Return the [x, y] coordinate for the center point of the cell that contains the specified text.  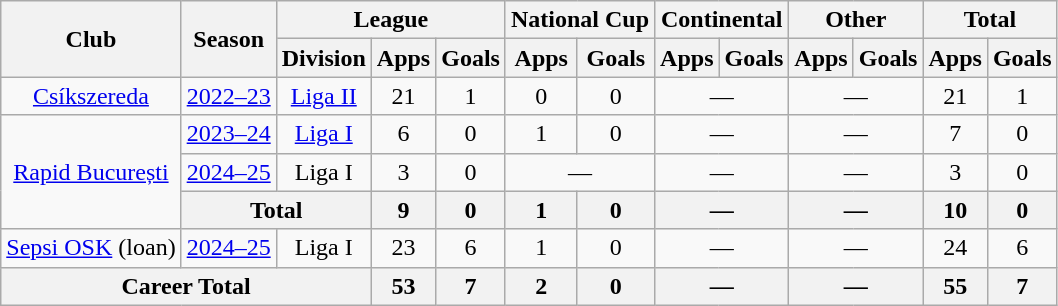
9 [403, 210]
Sepsi OSK (loan) [91, 248]
2 [541, 286]
League [390, 20]
Division [324, 58]
55 [955, 286]
Csíkszereda [91, 96]
Season [228, 39]
Rapid București [91, 172]
24 [955, 248]
Continental [722, 20]
10 [955, 210]
2022–23 [228, 96]
23 [403, 248]
National Cup [580, 20]
Club [91, 39]
Career Total [186, 286]
2023–24 [228, 134]
53 [403, 286]
Other [856, 20]
Liga II [324, 96]
